Find where the given text appears and provide that cell's center as (x, y) coordinate. 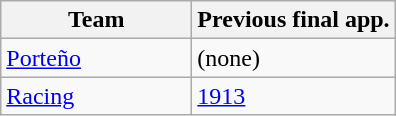
Previous final app. (294, 20)
Racing (96, 96)
Team (96, 20)
Porteño (96, 58)
(none) (294, 58)
1913 (294, 96)
